Capture the cell that displays the provided text and extract its [X, Y] central coordinate. 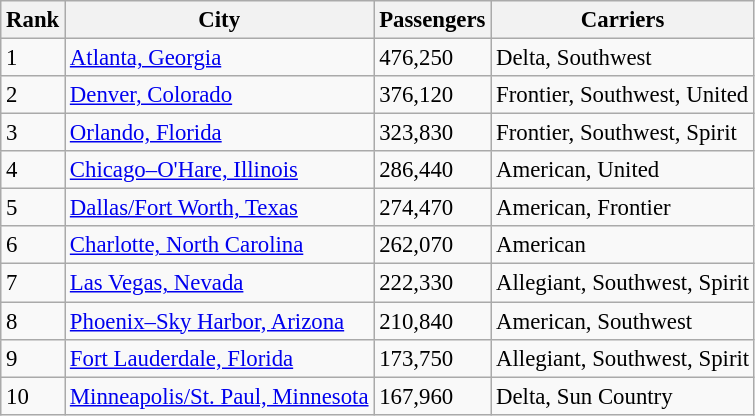
8 [33, 321]
Dallas/Fort Worth, Texas [220, 208]
3 [33, 133]
1 [33, 58]
Frontier, Southwest, United [623, 95]
222,330 [432, 283]
5 [33, 208]
American [623, 245]
Carriers [623, 20]
2 [33, 95]
Delta, Sun Country [623, 396]
323,830 [432, 133]
262,070 [432, 245]
American, Frontier [623, 208]
Rank [33, 20]
274,470 [432, 208]
Denver, Colorado [220, 95]
American, United [623, 170]
9 [33, 358]
American, Southwest [623, 321]
476,250 [432, 58]
4 [33, 170]
Atlanta, Georgia [220, 58]
210,840 [432, 321]
6 [33, 245]
Minneapolis/St. Paul, Minnesota [220, 396]
Phoenix–Sky Harbor, Arizona [220, 321]
7 [33, 283]
286,440 [432, 170]
Frontier, Southwest, Spirit [623, 133]
Orlando, Florida [220, 133]
167,960 [432, 396]
Delta, Southwest [623, 58]
10 [33, 396]
Las Vegas, Nevada [220, 283]
Passengers [432, 20]
City [220, 20]
Charlotte, North Carolina [220, 245]
Chicago–O'Hare, Illinois [220, 170]
173,750 [432, 358]
376,120 [432, 95]
Fort Lauderdale, Florida [220, 358]
